Search for the cell housing the specified text and yield its (X, Y) center coordinate. 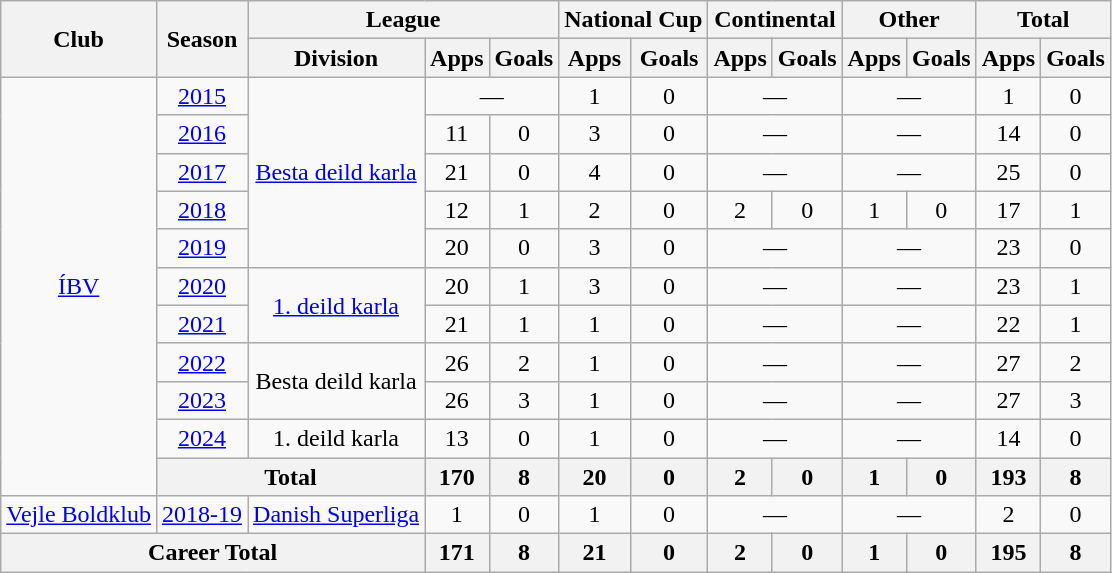
League (404, 20)
11 (457, 134)
12 (457, 210)
195 (1008, 553)
ÍBV (79, 286)
170 (457, 477)
4 (595, 172)
2016 (202, 134)
Continental (775, 20)
2023 (202, 400)
National Cup (634, 20)
13 (457, 438)
Season (202, 39)
193 (1008, 477)
Division (336, 58)
2021 (202, 324)
Career Total (213, 553)
17 (1008, 210)
2015 (202, 96)
2017 (202, 172)
2022 (202, 362)
Danish Superliga (336, 515)
2019 (202, 248)
Other (909, 20)
22 (1008, 324)
Vejle Boldklub (79, 515)
2020 (202, 286)
Club (79, 39)
171 (457, 553)
2018-19 (202, 515)
25 (1008, 172)
2018 (202, 210)
2024 (202, 438)
